For the text-containing cell, return its midpoint in [x, y] coordinate format. 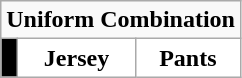
Jersey [76, 58]
Pants [188, 58]
Uniform Combination [121, 20]
